Return [X, Y] of the center of cell containing provided text 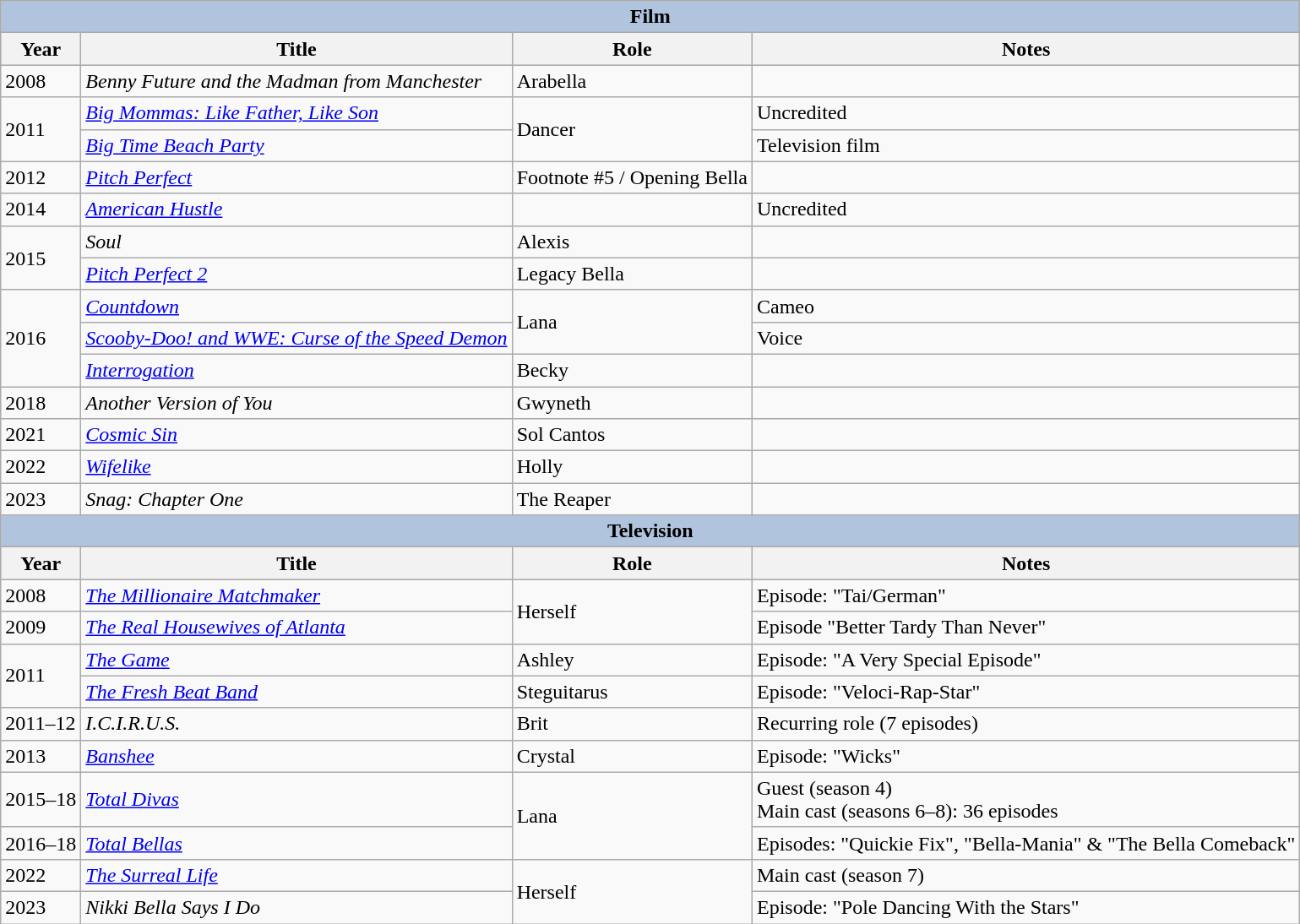
I.C.I.R.U.S. [296, 724]
Total Bellas [296, 843]
Interrogation [296, 370]
Total Divas [296, 799]
Episodes: "Quickie Fix", "Bella-Mania" & "The Bella Comeback" [1025, 843]
Snag: Chapter One [296, 499]
Pitch Perfect 2 [296, 274]
Cosmic Sin [296, 435]
Guest (season 4) Main cast (seasons 6–8): 36 episodes [1025, 799]
The Fresh Beat Band [296, 692]
2011–12 [41, 724]
Episode: "Veloci-Rap-Star" [1025, 692]
2013 [41, 756]
2015 [41, 258]
Benny Future and the Madman from Manchester [296, 81]
The Surreal Life [296, 875]
2016 [41, 338]
Holly [632, 467]
Television film [1025, 145]
Brit [632, 724]
Recurring role (7 episodes) [1025, 724]
Countdown [296, 306]
Episode: "A Very Special Episode" [1025, 660]
The Real Housewives of Atlanta [296, 628]
Alexis [632, 242]
Dancer [632, 129]
Main cast (season 7) [1025, 875]
Nikki Bella Says I Do [296, 907]
Episode: "Wicks" [1025, 756]
2009 [41, 628]
The Millionaire Matchmaker [296, 595]
Becky [632, 370]
Pitch Perfect [296, 177]
2012 [41, 177]
Television [650, 531]
Footnote #5 / Opening Bella [632, 177]
Banshee [296, 756]
Episode: "Tai/German" [1025, 595]
Episode "Better Tardy Than Never" [1025, 628]
Scooby-Doo! and WWE: Curse of the Speed Demon [296, 338]
Cameo [1025, 306]
Ashley [632, 660]
Legacy Bella [632, 274]
Arabella [632, 81]
Soul [296, 242]
2018 [41, 403]
Big Mommas: Like Father, Like Son [296, 113]
Another Version of You [296, 403]
The Reaper [632, 499]
Voice [1025, 338]
2016–18 [41, 843]
Steguitarus [632, 692]
2021 [41, 435]
The Game [296, 660]
Film [650, 17]
Episode: "Pole Dancing With the Stars" [1025, 907]
Sol Cantos [632, 435]
Wifelike [296, 467]
Gwyneth [632, 403]
Big Time Beach Party [296, 145]
American Hustle [296, 209]
Crystal [632, 756]
2015–18 [41, 799]
2014 [41, 209]
